Capture the cell that displays the provided text and extract its (X, Y) central coordinate. 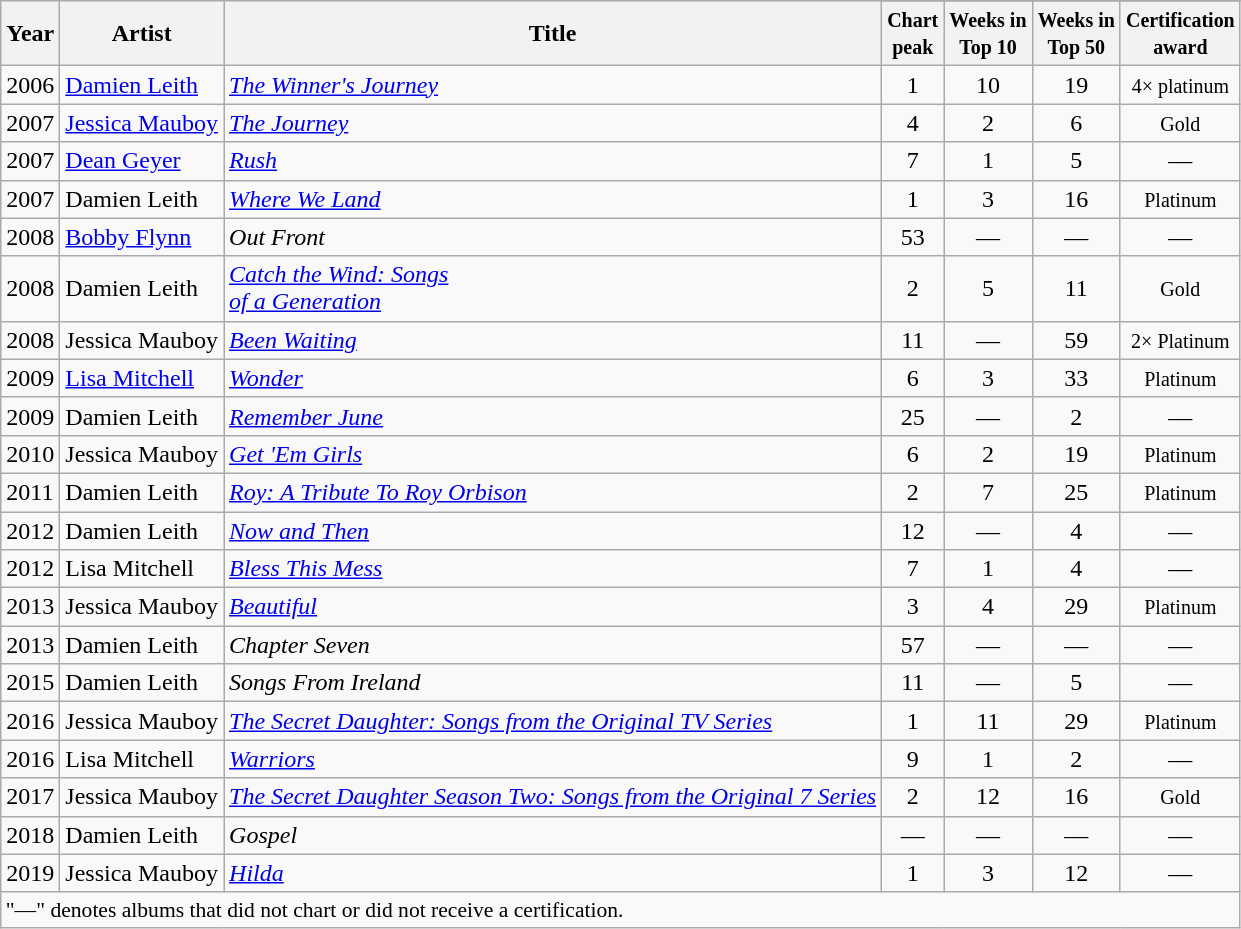
Hilda (553, 873)
The Secret Daughter Season Two: Songs from the Original 7 Series (553, 797)
57 (913, 645)
Certificationaward (1180, 34)
2010 (30, 454)
Bobby Flynn (142, 237)
Title (553, 34)
Bless This Mess (553, 569)
Beautiful (553, 607)
Weeks inTop 10 (988, 34)
Chartpeak (913, 34)
Remember June (553, 416)
Out Front (553, 237)
4× platinum (1180, 85)
Warriors (553, 759)
Get 'Em Girls (553, 454)
2011 (30, 492)
Now and Then (553, 531)
2015 (30, 683)
Gospel (553, 835)
2× Platinum (1180, 340)
53 (913, 237)
The Secret Daughter: Songs from the Original TV Series (553, 721)
Roy: A Tribute To Roy Orbison (553, 492)
Been Waiting (553, 340)
"—" denotes albums that did not chart or did not receive a certification. (621, 910)
59 (1076, 340)
2018 (30, 835)
2017 (30, 797)
Artist (142, 34)
2006 (30, 85)
Rush (553, 161)
10 (988, 85)
Year (30, 34)
Songs From Ireland (553, 683)
2019 (30, 873)
Catch the Wind: Songs of a Generation (553, 288)
9 (913, 759)
33 (1076, 378)
Weeks inTop 50 (1076, 34)
Where We Land (553, 199)
The Winner's Journey (553, 85)
Chapter Seven (553, 645)
Wonder (553, 378)
The Journey (553, 123)
Dean Geyer (142, 161)
